Output the (x, y) coordinate of the center of the cell containing the given text.  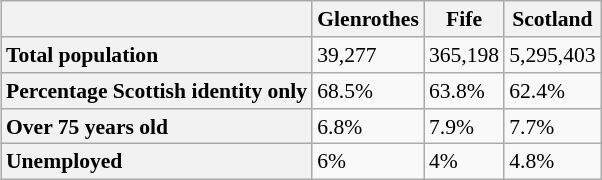
Total population (156, 55)
Percentage Scottish identity only (156, 91)
6.8% (368, 126)
Over 75 years old (156, 126)
Fife (464, 19)
39,277 (368, 55)
4% (464, 162)
63.8% (464, 91)
4.8% (552, 162)
365,198 (464, 55)
7.9% (464, 126)
Scotland (552, 19)
Unemployed (156, 162)
7.7% (552, 126)
5,295,403 (552, 55)
68.5% (368, 91)
Glenrothes (368, 19)
6% (368, 162)
62.4% (552, 91)
